Extract the [X, Y] coordinate from the center of the cell holding the provided text.  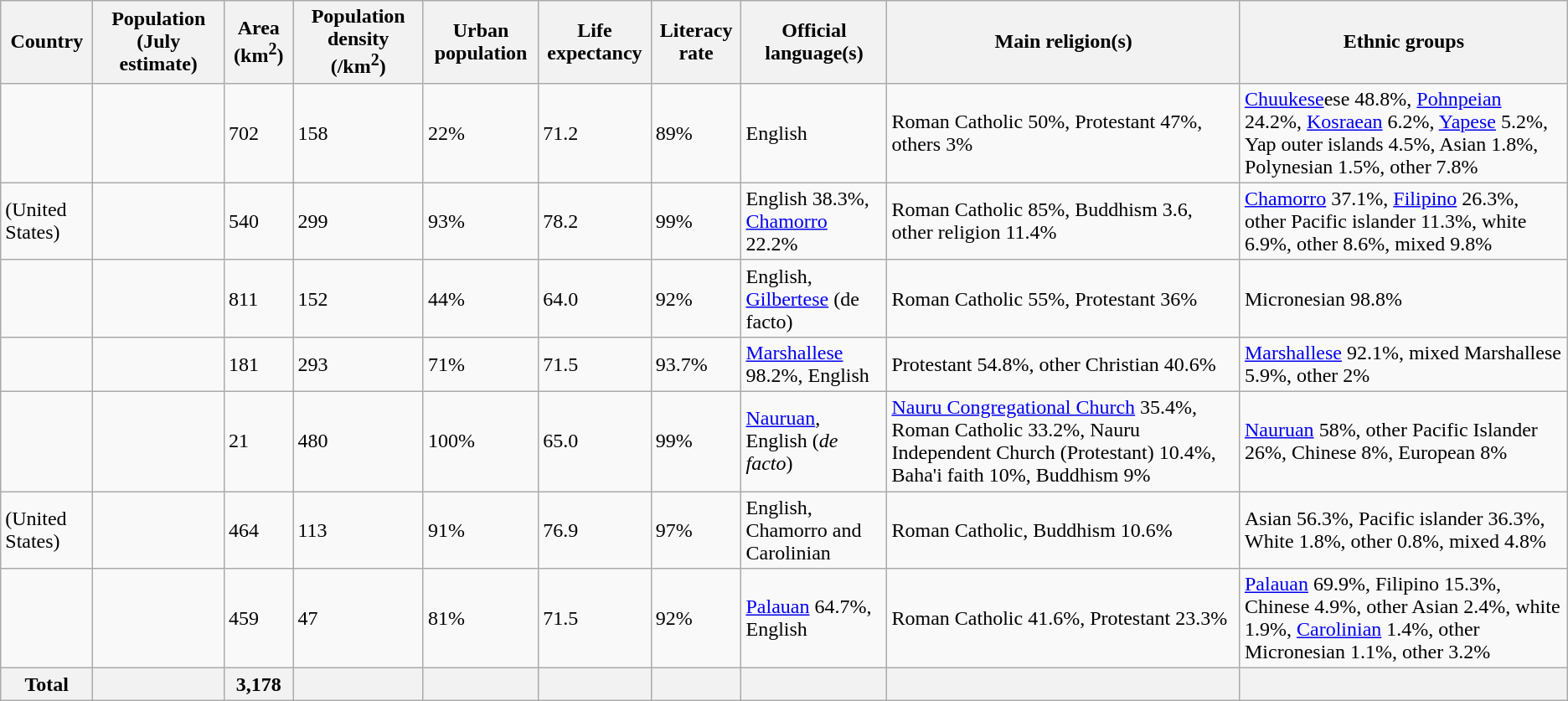
22% [481, 132]
93% [481, 221]
47 [358, 618]
71.2 [595, 132]
English, Chamorro and Carolinian [814, 530]
89% [696, 132]
Official language(s) [814, 42]
Total [47, 684]
464 [259, 530]
78.2 [595, 221]
Palauan 69.9%, Filipino 15.3%, Chinese 4.9%, other Asian 2.4%, white 1.9%, Carolinian 1.4%, other Micronesian 1.1%, other 3.2% [1404, 618]
Nauru Congregational Church 35.4%, Roman Catholic 33.2%, Nauru Independent Church (Protestant) 10.4%, Baha'i faith 10%, Buddhism 9% [1064, 442]
Country [47, 42]
181 [259, 363]
Roman Catholic, Buddhism 10.6% [1064, 530]
Roman Catholic 55%, Protestant 36% [1064, 298]
English 38.3%, Chamorro 22.2% [814, 221]
113 [358, 530]
97% [696, 530]
76.9 [595, 530]
93.7% [696, 363]
Protestant 54.8%, other Christian 40.6% [1064, 363]
Roman Catholic 50%, Protestant 47%, others 3% [1064, 132]
299 [358, 221]
Roman Catholic 85%, Buddhism 3.6, other religion 11.4% [1064, 221]
English [814, 132]
Area (km2) [259, 42]
540 [259, 221]
English, Gilbertese (de facto) [814, 298]
Urban population [481, 42]
Chamorro 37.1%, Filipino 26.3%, other Pacific islander 11.3%, white 6.9%, other 8.6%, mixed 9.8% [1404, 221]
Nauruan 58%, other Pacific Islander 26%, Chinese 8%, European 8% [1404, 442]
702 [259, 132]
Palauan 64.7%, English [814, 618]
158 [358, 132]
Chuukeseese 48.8%, Pohnpeian 24.2%, Kosraean 6.2%, Yapese 5.2%, Yap outer islands 4.5%, Asian 1.8%, Polynesian 1.5%, other 7.8% [1404, 132]
Nauruan, English (de facto) [814, 442]
Life expectancy [595, 42]
3,178 [259, 684]
81% [481, 618]
Asian 56.3%, Pacific islander 36.3%, White 1.8%, other 0.8%, mixed 4.8% [1404, 530]
152 [358, 298]
44% [481, 298]
21 [259, 442]
Marshallese 98.2%, English [814, 363]
Micronesian 98.8% [1404, 298]
Main religion(s) [1064, 42]
Ethnic groups [1404, 42]
91% [481, 530]
64.0 [595, 298]
Population (July estimate) [159, 42]
Marshallese 92.1%, mixed Marshallese 5.9%, other 2% [1404, 363]
Roman Catholic 41.6%, Protestant 23.3% [1064, 618]
71% [481, 363]
100% [481, 442]
459 [259, 618]
811 [259, 298]
Literacy rate [696, 42]
65.0 [595, 442]
480 [358, 442]
293 [358, 363]
Population density (/km2) [358, 42]
